Capture the cell that displays the provided text and extract its (x, y) central coordinate. 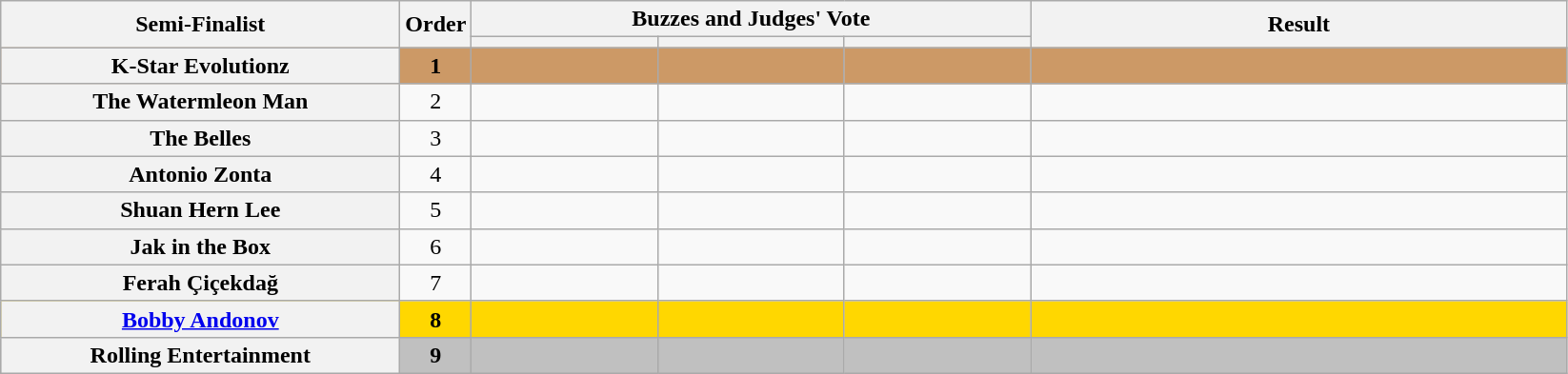
Ferah Çiçekdağ (200, 283)
2 (436, 102)
Result (1299, 25)
4 (436, 174)
Buzzes and Judges' Vote (751, 19)
8 (436, 319)
3 (436, 138)
9 (436, 355)
7 (436, 283)
Bobby Andonov (200, 319)
1 (436, 66)
Jak in the Box (200, 246)
6 (436, 246)
Rolling Entertainment (200, 355)
The Watermleon Man (200, 102)
5 (436, 210)
The Belles (200, 138)
Shuan Hern Lee (200, 210)
K-Star Evolutionz (200, 66)
Order (436, 25)
Semi-Finalist (200, 25)
Antonio Zonta (200, 174)
